Extract the [X, Y] coordinate from the center of the cell holding the provided text.  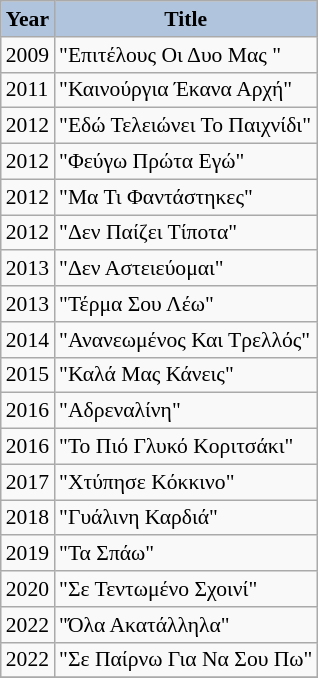
"Καλά Μας Κάνεις" [186, 375]
"Αδρεναλίνη" [186, 411]
"Καινούργια Έκανα Αρχή" [186, 90]
Year [28, 19]
"Χτύπησε Κόκκινο" [186, 482]
"Μα Τι Φαντάστηκες" [186, 197]
"Όλα Ακατάλληλα" [186, 625]
"Το Πιό Γλυκό Κοριτσάκι" [186, 447]
"Γυάλινη Καρδιά" [186, 518]
"Εδώ Τελειώνει Το Παιχνίδι" [186, 126]
2020 [28, 589]
2015 [28, 375]
2014 [28, 340]
"Δεν Παίζει Τίποτα" [186, 233]
"Φεύγω Πρώτα Εγώ" [186, 162]
"Επιτέλους Οι Δυο Μας " [186, 55]
2018 [28, 518]
Title [186, 19]
"Σε Παίρνω Για Να Σου Πω" [186, 660]
"Σε Τεντωμένο Σχοινί" [186, 589]
"Τα Σπάω" [186, 554]
2009 [28, 55]
"Τέρμα Σου Λέω" [186, 304]
2017 [28, 482]
2019 [28, 554]
"Ανανεωμένος Και Τρελλός" [186, 340]
2011 [28, 90]
"Δεν Αστειεύομαι" [186, 269]
